Scan for the cell matching the given text and deliver its [x, y] coordinate at center. 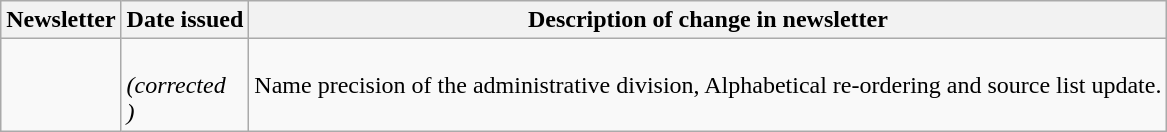
Description of change in newsletter [708, 20]
Name precision of the administrative division, Alphabetical re-ordering and source list update. [708, 85]
(corrected ) [185, 85]
Date issued [185, 20]
Newsletter [61, 20]
